Determine the (x, y) coordinate at the center of the cell enclosing the given text.  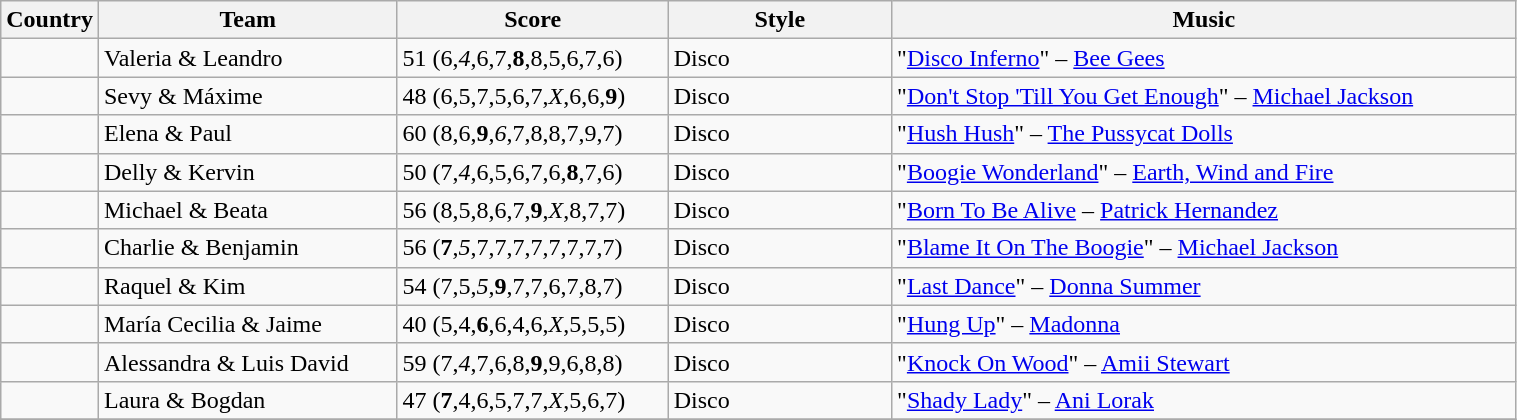
"Hung Up" – Madonna (1204, 324)
Sevy & Máxime (248, 96)
Alessandra & Luis David (248, 362)
Valeria & Leandro (248, 58)
Raquel & Kim (248, 286)
47 (7,4,6,5,7,7,X,5,6,7) (532, 400)
Michael & Beata (248, 210)
60 (8,6,9,6,7,8,8,7,9,7) (532, 134)
Country (50, 20)
María Cecilia & Jaime (248, 324)
Style (780, 20)
Music (1204, 20)
Laura & Bogdan (248, 400)
Delly & Kervin (248, 172)
"Shady Lady" – Ani Lorak (1204, 400)
51 (6,4,6,7,8,8,5,6,7,6) (532, 58)
40 (5,4,6,6,4,6,X,5,5,5) (532, 324)
Score (532, 20)
56 (7,5,7,7,7,7,7,7,7,7) (532, 248)
"Don't Stop 'Till You Get Enough" – Michael Jackson (1204, 96)
"Disco Inferno" – Bee Gees (1204, 58)
"Boogie Wonderland" – Earth, Wind and Fire (1204, 172)
"Blame It On The Boogie" – Michael Jackson (1204, 248)
Elena & Paul (248, 134)
Charlie & Benjamin (248, 248)
"Knock On Wood" – Amii Stewart (1204, 362)
54 (7,5,5,9,7,7,6,7,8,7) (532, 286)
56 (8,5,8,6,7,9,X,8,7,7) (532, 210)
"Hush Hush" – The Pussycat Dolls (1204, 134)
"Last Dance" – Donna Summer (1204, 286)
48 (6,5,7,5,6,7,X,6,6,9) (532, 96)
59 (7,4,7,6,8,9,9,6,8,8) (532, 362)
Team (248, 20)
50 (7,4,6,5,6,7,6,8,7,6) (532, 172)
"Born To Be Alive – Patrick Hernandez (1204, 210)
